Determine the [x, y] coordinate at the center of the cell enclosing the given text.  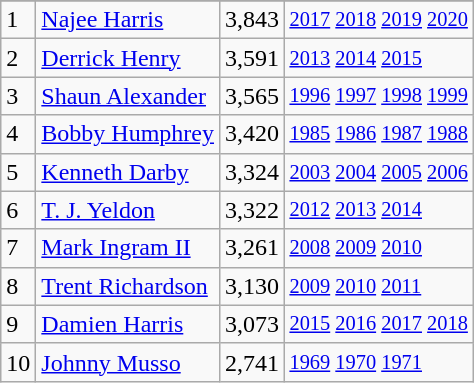
2008 2009 2010 [379, 248]
3,843 [252, 20]
3,420 [252, 134]
Derrick Henry [128, 58]
9 [18, 324]
3,565 [252, 96]
2017 2018 2019 2020 [379, 20]
3 [18, 96]
1 [18, 20]
2003 2004 2005 2006 [379, 172]
T. J. Yeldon [128, 210]
2015 2016 2017 2018 [379, 324]
1996 1997 1998 1999 [379, 96]
2012 2013 2014 [379, 210]
3,130 [252, 286]
4 [18, 134]
2 [18, 58]
8 [18, 286]
3,322 [252, 210]
Trent Richardson [128, 286]
1985 1986 1987 1988 [379, 134]
3,073 [252, 324]
3,591 [252, 58]
7 [18, 248]
2,741 [252, 362]
Damien Harris [128, 324]
6 [18, 210]
10 [18, 362]
Johnny Musso [128, 362]
2013 2014 2015 [379, 58]
1969 1970 1971 [379, 362]
3,324 [252, 172]
Bobby Humphrey [128, 134]
2009 2010 2011 [379, 286]
Kenneth Darby [128, 172]
3,261 [252, 248]
5 [18, 172]
Najee Harris [128, 20]
Shaun Alexander [128, 96]
Mark Ingram II [128, 248]
